Search for the cell housing the specified text and yield its [X, Y] center coordinate. 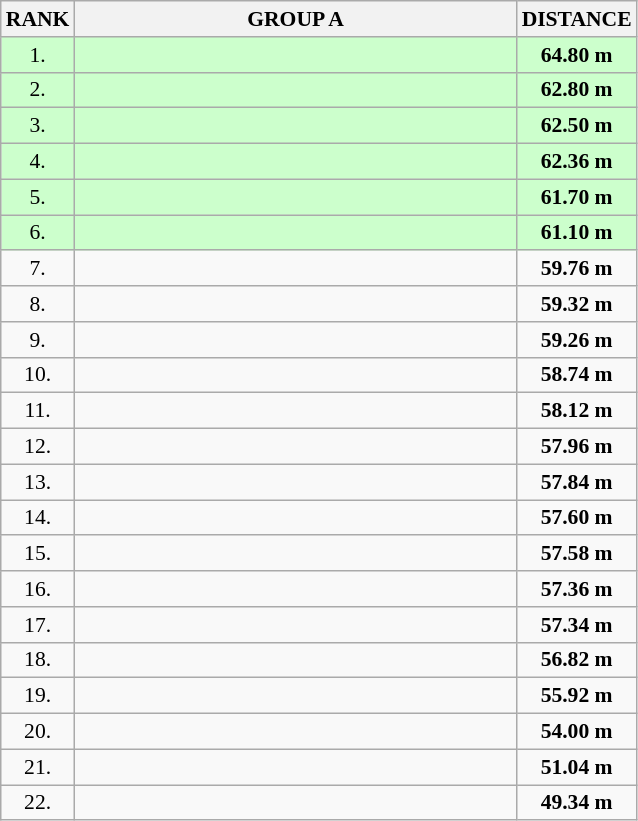
58.12 m [577, 411]
57.60 m [577, 518]
59.32 m [577, 304]
64.80 m [577, 55]
14. [38, 518]
56.82 m [577, 660]
19. [38, 696]
22. [38, 803]
GROUP A [295, 19]
DISTANCE [577, 19]
17. [38, 625]
57.84 m [577, 482]
6. [38, 233]
55.92 m [577, 696]
16. [38, 589]
57.96 m [577, 447]
RANK [38, 19]
10. [38, 375]
57.58 m [577, 554]
13. [38, 482]
59.26 m [577, 340]
12. [38, 447]
4. [38, 162]
57.34 m [577, 625]
18. [38, 660]
15. [38, 554]
51.04 m [577, 767]
62.80 m [577, 90]
62.36 m [577, 162]
62.50 m [577, 126]
20. [38, 732]
8. [38, 304]
59.76 m [577, 269]
21. [38, 767]
2. [38, 90]
9. [38, 340]
61.70 m [577, 197]
7. [38, 269]
49.34 m [577, 803]
1. [38, 55]
3. [38, 126]
61.10 m [577, 233]
57.36 m [577, 589]
58.74 m [577, 375]
54.00 m [577, 732]
5. [38, 197]
11. [38, 411]
